Scan for the cell matching the given text and deliver its [X, Y] coordinate at center. 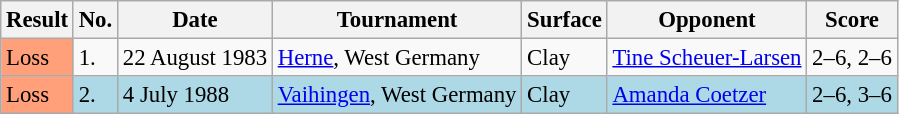
2. [95, 95]
Surface [564, 20]
22 August 1983 [194, 58]
Tine Scheuer-Larsen [707, 58]
Date [194, 20]
Amanda Coetzer [707, 95]
Herne, West Germany [396, 58]
1. [95, 58]
2–6, 2–6 [852, 58]
No. [95, 20]
Score [852, 20]
Vaihingen, West Germany [396, 95]
2–6, 3–6 [852, 95]
4 July 1988 [194, 95]
Tournament [396, 20]
Opponent [707, 20]
Result [38, 20]
